From the cell containing the given text, extract its center point as [X, Y] coordinate. 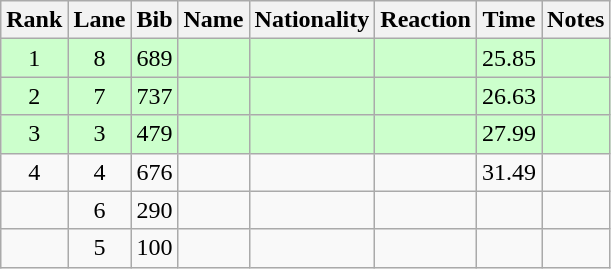
27.99 [510, 134]
Bib [154, 20]
Name [214, 20]
6 [100, 210]
2 [34, 96]
Time [510, 20]
479 [154, 134]
290 [154, 210]
676 [154, 172]
7 [100, 96]
Nationality [312, 20]
737 [154, 96]
26.63 [510, 96]
100 [154, 248]
8 [100, 58]
Reaction [426, 20]
Notes [576, 20]
1 [34, 58]
31.49 [510, 172]
5 [100, 248]
Lane [100, 20]
Rank [34, 20]
689 [154, 58]
25.85 [510, 58]
